Provide the [x, y] coordinate of the cell's center where the given text is located.  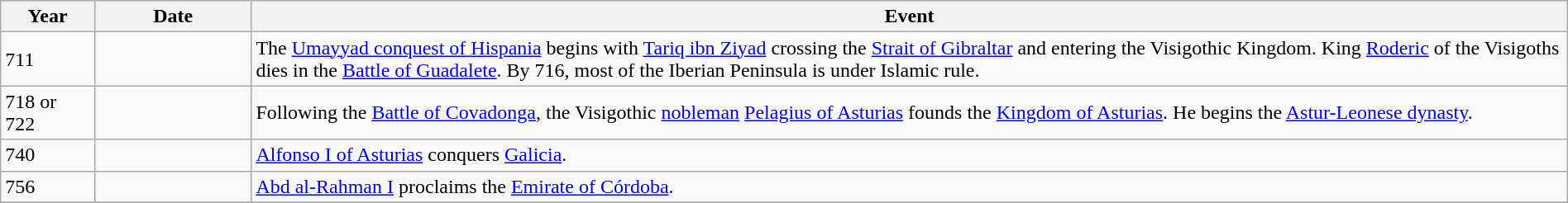
Following the Battle of Covadonga, the Visigothic nobleman Pelagius of Asturias founds the Kingdom of Asturias. He begins the Astur-Leonese dynasty. [910, 112]
Year [48, 17]
756 [48, 186]
740 [48, 155]
Alfonso I of Asturias conquers Galicia. [910, 155]
Event [910, 17]
711 [48, 59]
Abd al-Rahman I proclaims the Emirate of Córdoba. [910, 186]
718 or 722 [48, 112]
Date [172, 17]
